Identify which cell holds the provided text, then report its (X, Y) central coordinate. 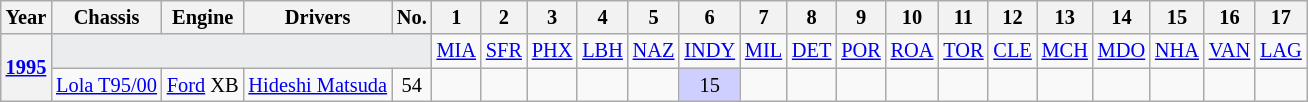
17 (1281, 17)
3 (552, 17)
Hideshi Matsuda (317, 85)
16 (1230, 17)
VAN (1230, 51)
1 (456, 17)
12 (1012, 17)
TOR (963, 51)
9 (860, 17)
NHA (1177, 51)
INDY (710, 51)
11 (963, 17)
LAG (1281, 51)
CLE (1012, 51)
1995 (26, 68)
Ford XB (203, 85)
10 (912, 17)
14 (1122, 17)
Chassis (106, 17)
MDO (1122, 51)
54 (412, 85)
LBH (602, 51)
MIL (764, 51)
ROA (912, 51)
8 (812, 17)
POR (860, 51)
No. (412, 17)
MIA (456, 51)
5 (654, 17)
PHX (552, 51)
NAZ (654, 51)
7 (764, 17)
6 (710, 17)
Year (26, 17)
SFR (504, 51)
Lola T95/00 (106, 85)
4 (602, 17)
DET (812, 51)
Engine (203, 17)
MCH (1065, 51)
13 (1065, 17)
2 (504, 17)
Drivers (317, 17)
